Locate the cell with the specified text and output its [x, y] center coordinate. 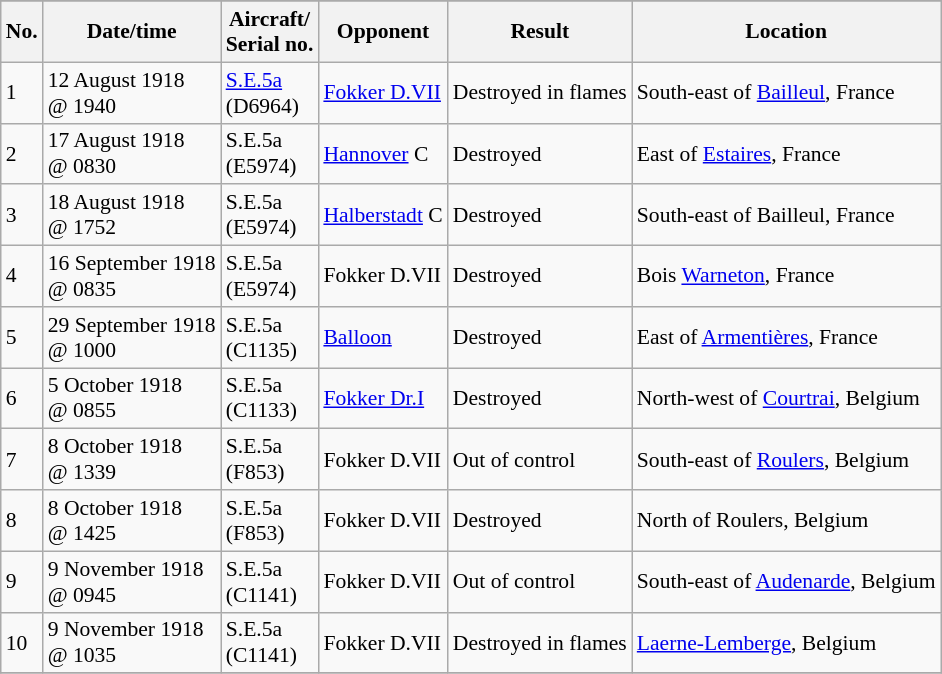
South-east of Roulers, Belgium [786, 460]
S.E.5a(C1133) [270, 398]
S.E.5a (D6964) [270, 92]
29 September 1918@ 1000 [132, 338]
7 [22, 460]
Location [786, 32]
Aircraft/Serial no. [270, 32]
1 [22, 92]
Fokker Dr.I [382, 398]
Balloon [382, 338]
9 November 1918@ 0945 [132, 582]
Laerne-Lemberge, Belgium [786, 642]
Opponent [382, 32]
Bois Warneton, France [786, 276]
12 August 1918@ 1940 [132, 92]
9 [22, 582]
Halberstadt C [382, 216]
East of Estaires, France [786, 154]
10 [22, 642]
8 October 1918@ 1425 [132, 520]
9 November 1918@ 1035 [132, 642]
S.E.5a(C1135) [270, 338]
North-west of Courtrai, Belgium [786, 398]
3 [22, 216]
4 [22, 276]
18 August 1918@ 1752 [132, 216]
17 August 1918@ 0830 [132, 154]
No. [22, 32]
East of Armentières, France [786, 338]
6 [22, 398]
North of Roulers, Belgium [786, 520]
Date/time [132, 32]
5 [22, 338]
8 [22, 520]
Result [540, 32]
16 September 1918@ 0835 [132, 276]
South-east of Audenarde, Belgium [786, 582]
5 October 1918@ 0855 [132, 398]
2 [22, 154]
Hannover C [382, 154]
8 October 1918@ 1339 [132, 460]
